Detect which cell encompasses the target text, then output its [x, y] center coordinate. 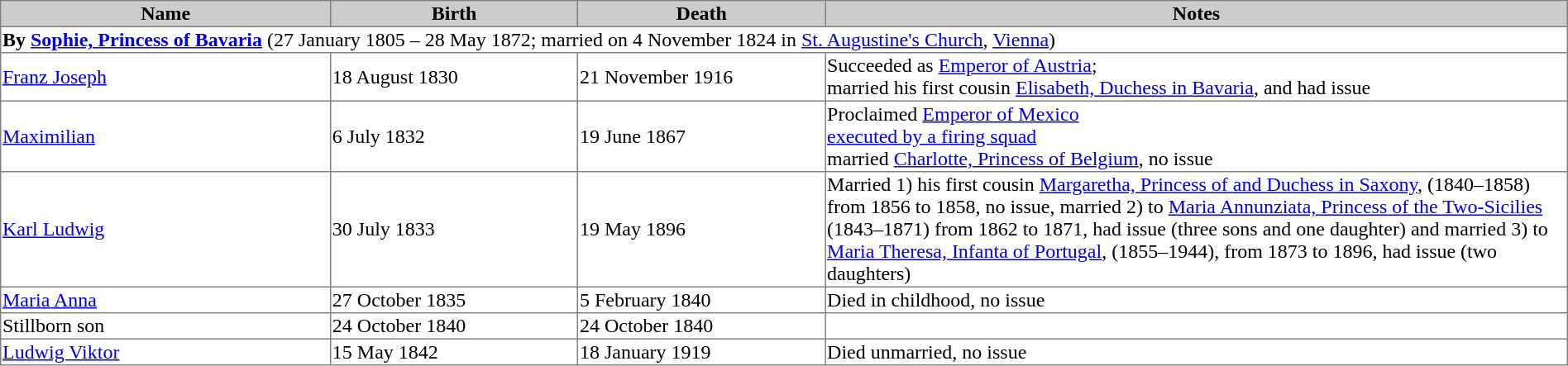
15 May 1842 [455, 352]
21 November 1916 [701, 77]
6 July 1832 [455, 136]
Death [701, 14]
18 August 1830 [455, 77]
Notes [1196, 14]
19 June 1867 [701, 136]
30 July 1833 [455, 230]
18 January 1919 [701, 352]
Proclaimed Emperor of Mexicoexecuted by a firing squadmarried Charlotte, Princess of Belgium, no issue [1196, 136]
19 May 1896 [701, 230]
Maximilian [165, 136]
Succeeded as Emperor of Austria;married his first cousin Elisabeth, Duchess in Bavaria, and had issue [1196, 77]
Franz Joseph [165, 77]
Died unmarried, no issue [1196, 352]
Stillborn son [165, 326]
5 February 1840 [701, 300]
By Sophie, Princess of Bavaria (27 January 1805 – 28 May 1872; married on 4 November 1824 in St. Augustine's Church, Vienna) [784, 40]
Name [165, 14]
27 October 1835 [455, 300]
Maria Anna [165, 300]
Karl Ludwig [165, 230]
Birth [455, 14]
Ludwig Viktor [165, 352]
Died in childhood, no issue [1196, 300]
